Provide the (x, y) coordinate of the cell's center where the given text is located.  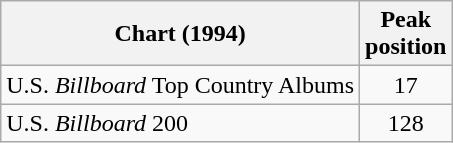
Peakposition (406, 34)
U.S. Billboard Top Country Albums (180, 85)
17 (406, 85)
U.S. Billboard 200 (180, 123)
Chart (1994) (180, 34)
128 (406, 123)
